Capture the cell that displays the provided text and extract its [x, y] central coordinate. 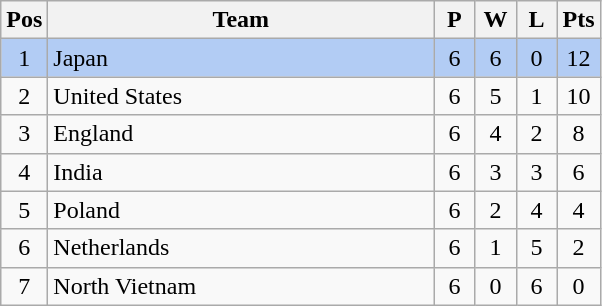
P [454, 20]
North Vietnam [241, 286]
10 [578, 96]
W [496, 20]
Pos [24, 20]
8 [578, 134]
Pts [578, 20]
United States [241, 96]
7 [24, 286]
12 [578, 58]
Poland [241, 210]
L [536, 20]
Japan [241, 58]
Team [241, 20]
England [241, 134]
India [241, 172]
Netherlands [241, 248]
